Identify which cell holds the provided text, then report its [X, Y] central coordinate. 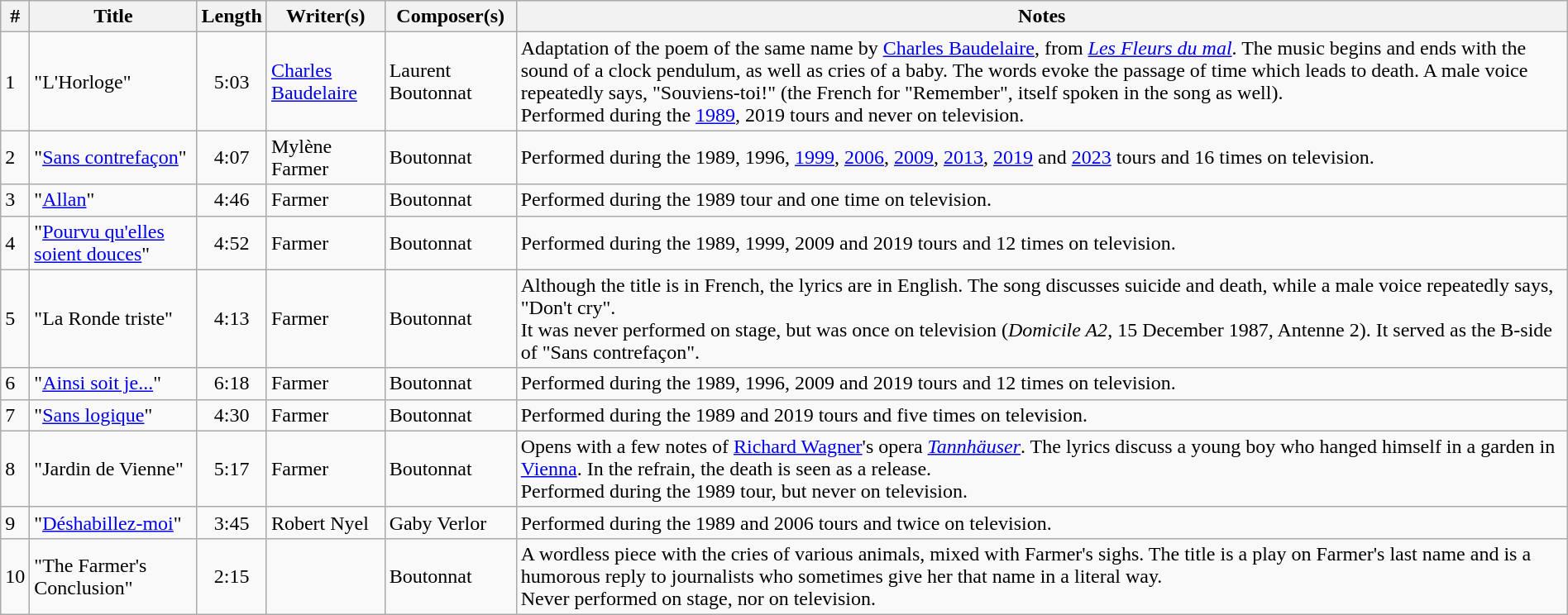
6 [15, 384]
2:15 [232, 576]
10 [15, 576]
8 [15, 469]
2 [15, 157]
Notes [1042, 17]
5 [15, 319]
Performed during the 1989, 1996, 1999, 2006, 2009, 2013, 2019 and 2023 tours and 16 times on television. [1042, 157]
4:07 [232, 157]
Performed during the 1989, 1999, 2009 and 2019 tours and 12 times on television. [1042, 243]
"Sans contrefaçon" [113, 157]
Title [113, 17]
4:52 [232, 243]
5:03 [232, 81]
4:13 [232, 319]
"L'Horloge" [113, 81]
"Sans logique" [113, 415]
"Jardin de Vienne" [113, 469]
5:17 [232, 469]
Performed during the 1989 and 2019 tours and five times on television. [1042, 415]
Robert Nyel [326, 522]
7 [15, 415]
Mylène Farmer [326, 157]
3:45 [232, 522]
Performed during the 1989, 1996, 2009 and 2019 tours and 12 times on television. [1042, 384]
1 [15, 81]
Length [232, 17]
"La Ronde triste" [113, 319]
6:18 [232, 384]
Performed during the 1989 and 2006 tours and twice on television. [1042, 522]
3 [15, 200]
Writer(s) [326, 17]
Performed during the 1989 tour and one time on television. [1042, 200]
"Ainsi soit je..." [113, 384]
# [15, 17]
"The Farmer's Conclusion" [113, 576]
Charles Baudelaire [326, 81]
4:30 [232, 415]
"Pourvu qu'elles soient douces" [113, 243]
4:46 [232, 200]
9 [15, 522]
"Allan" [113, 200]
"Déshabillez-moi" [113, 522]
Gaby Verlor [450, 522]
4 [15, 243]
Laurent Boutonnat [450, 81]
Composer(s) [450, 17]
